Extract the (x, y) coordinate from the center of the cell holding the provided text.  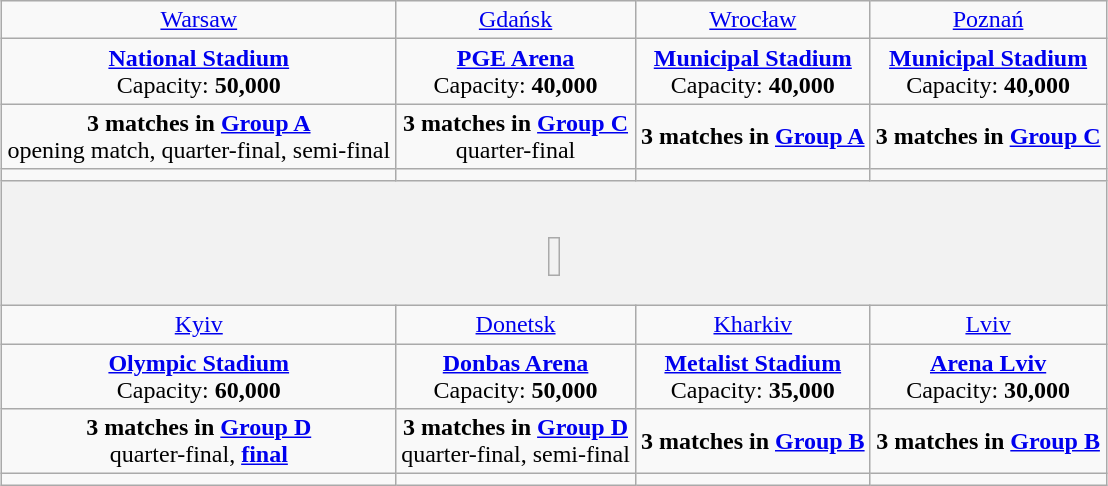
Warsaw (199, 20)
Arena LvivCapacity: 30,000 (988, 376)
3 matches in Group A opening match, quarter-final, semi-final (199, 136)
Kyiv (199, 325)
Gdańsk (516, 20)
Kharkiv (752, 325)
PGE ArenaCapacity: 40,000 (516, 72)
National StadiumCapacity: 50,000 (199, 72)
Lviv (988, 325)
3 matches in Group Dquarter-final, semi-final (516, 442)
Metalist StadiumCapacity: 35,000 (752, 376)
Poznań (988, 20)
3 matches in Group C quarter-final (516, 136)
3 matches in Group Dquarter-final, final (199, 442)
Wrocław (752, 20)
Donbas ArenaCapacity: 50,000 (516, 376)
Donetsk (516, 325)
3 matches in Group A (752, 136)
Olympic StadiumCapacity: 60,000 (199, 376)
3 matches in Group C (988, 136)
